For the text-containing cell, return its midpoint in [X, Y] coordinate format. 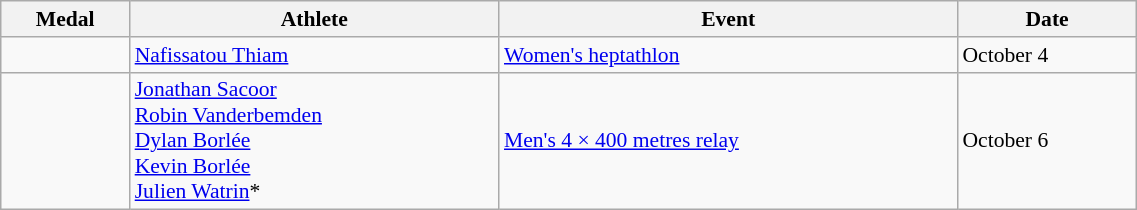
Event [728, 19]
Nafissatou Thiam [314, 55]
Women's heptathlon [728, 55]
Men's 4 × 400 metres relay [728, 141]
Jonathan SacoorRobin VanderbemdenDylan BorléeKevin BorléeJulien Watrin* [314, 141]
October 6 [1046, 141]
Date [1046, 19]
October 4 [1046, 55]
Athlete [314, 19]
Medal [66, 19]
